Extract the [X, Y] coordinate from the center of the cell holding the provided text.  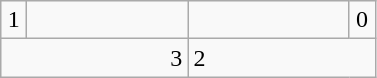
0 [362, 20]
1 [14, 20]
2 [282, 58]
3 [94, 58]
